Extract the [x, y] coordinate from the center of the cell holding the provided text.  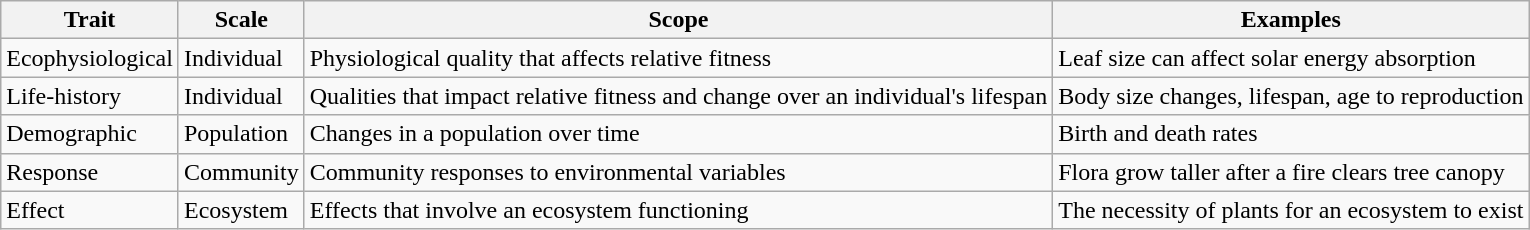
Community responses to environmental variables [678, 172]
Scale [241, 20]
Leaf size can affect solar energy absorption [1291, 58]
Scope [678, 20]
Examples [1291, 20]
Flora grow taller after a fire clears tree canopy [1291, 172]
Effects that involve an ecosystem functioning [678, 210]
Changes in a population over time [678, 134]
Qualities that impact relative fitness and change over an individual's lifespan [678, 96]
Population [241, 134]
Physiological quality that affects relative fitness [678, 58]
Demographic [90, 134]
Community [241, 172]
Body size changes, lifespan, age to reproduction [1291, 96]
Life-history [90, 96]
Ecophysiological [90, 58]
Birth and death rates [1291, 134]
Trait [90, 20]
Response [90, 172]
Effect [90, 210]
The necessity of plants for an ecosystem to exist [1291, 210]
Ecosystem [241, 210]
